Provide the [x, y] coordinate of the cell's center where the given text is located.  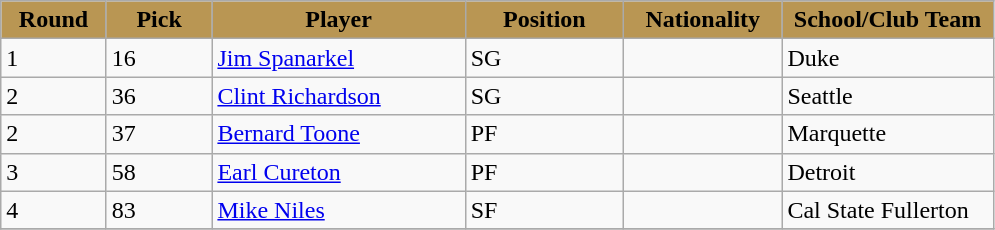
Duke [888, 58]
Pick [159, 20]
Nationality [703, 20]
Marquette [888, 134]
SF [544, 210]
Clint Richardson [338, 96]
37 [159, 134]
Jim Spanarkel [338, 58]
36 [159, 96]
58 [159, 172]
4 [54, 210]
Mike Niles [338, 210]
Round [54, 20]
School/Club Team [888, 20]
83 [159, 210]
Detroit [888, 172]
Player [338, 20]
1 [54, 58]
16 [159, 58]
Cal State Fullerton [888, 210]
Bernard Toone [338, 134]
Seattle [888, 96]
3 [54, 172]
Position [544, 20]
Earl Cureton [338, 172]
